Find where the given text appears and provide that cell's center as (x, y) coordinate. 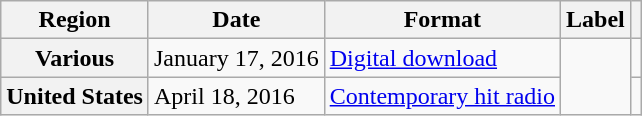
United States (75, 96)
January 17, 2016 (236, 58)
Contemporary hit radio (442, 96)
Region (75, 20)
Date (236, 20)
Format (442, 20)
April 18, 2016 (236, 96)
Label (596, 20)
Digital download (442, 58)
Various (75, 58)
